Output the (x, y) coordinate of the center of the cell containing the given text.  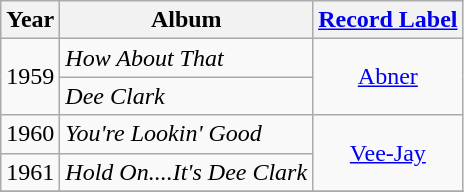
How About That (186, 58)
1959 (30, 77)
Year (30, 20)
You're Lookin' Good (186, 134)
1961 (30, 172)
Vee-Jay (388, 153)
Abner (388, 77)
Hold On....It's Dee Clark (186, 172)
1960 (30, 134)
Album (186, 20)
Dee Clark (186, 96)
Record Label (388, 20)
